Scan for the cell matching the given text and deliver its [X, Y] coordinate at center. 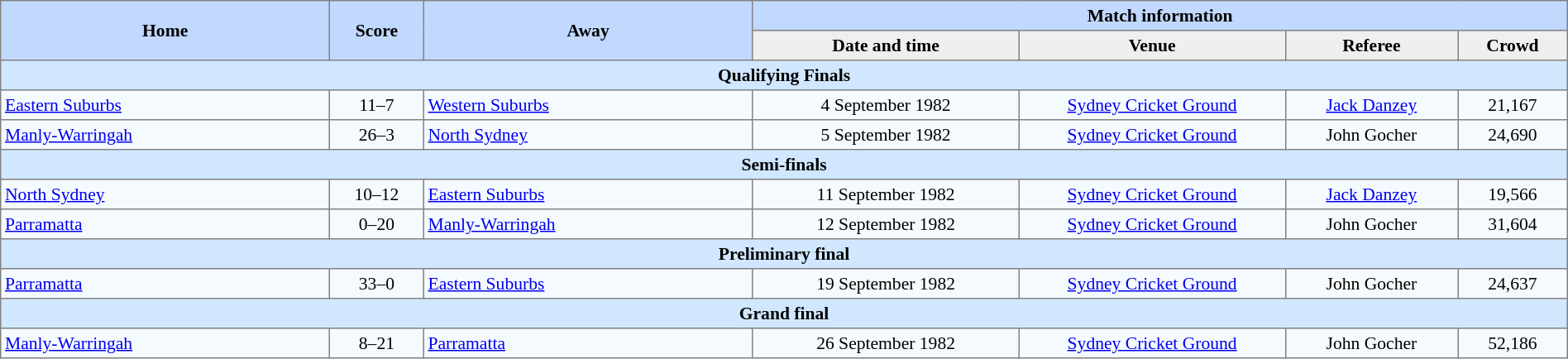
Grand final [784, 314]
Venue [1152, 45]
12 September 1982 [886, 224]
Match information [1159, 16]
Crowd [1513, 45]
21,167 [1513, 105]
8–21 [377, 343]
31,604 [1513, 224]
19,566 [1513, 194]
33–0 [377, 284]
0–20 [377, 224]
Referee [1371, 45]
11–7 [377, 105]
10–12 [377, 194]
11 September 1982 [886, 194]
Qualifying Finals [784, 75]
26 September 1982 [886, 343]
Western Suburbs [588, 105]
Score [377, 31]
19 September 1982 [886, 284]
26–3 [377, 135]
24,690 [1513, 135]
24,637 [1513, 284]
Preliminary final [784, 254]
Semi-finals [784, 165]
52,186 [1513, 343]
Date and time [886, 45]
Home [165, 31]
5 September 1982 [886, 135]
4 September 1982 [886, 105]
Away [588, 31]
